Pinpoint the cell where the given text exists, returning its (X, Y) midpoint coordinate. 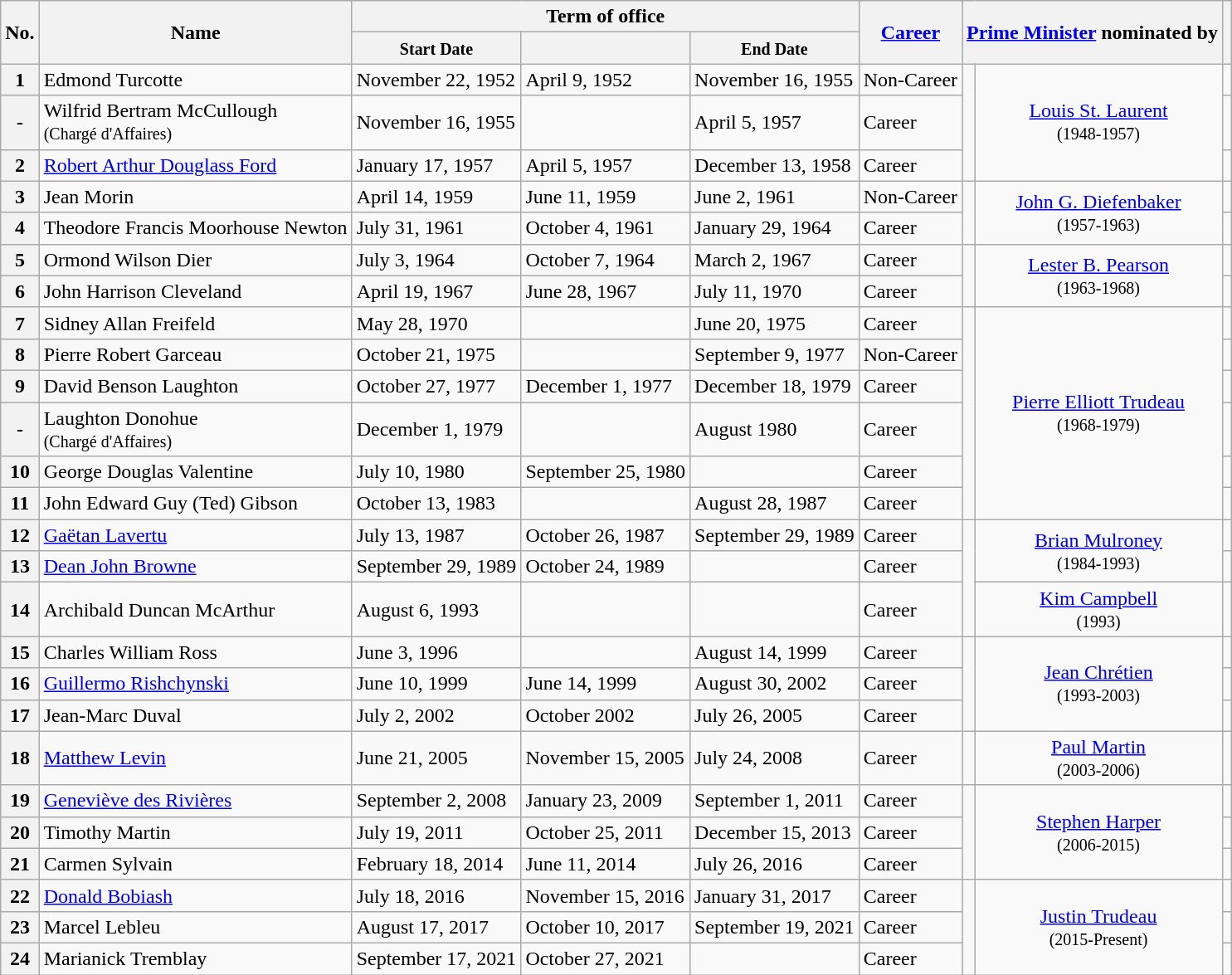
Lester B. Pearson(1963-1968) (1098, 275)
Guillermo Rishchynski (196, 684)
August 28, 1987 (775, 504)
9 (20, 386)
Stephen Harper(2006-2015) (1098, 832)
8 (20, 354)
January 29, 1964 (775, 228)
Archibald Duncan McArthur (196, 609)
Marcel Lebleu (196, 927)
July 18, 2016 (436, 895)
Matthew Levin (196, 758)
September 17, 2021 (436, 958)
Ormond Wilson Dier (196, 260)
Theodore Francis Moorhouse Newton (196, 228)
Start Date (436, 48)
John Edward Guy (Ted) Gibson (196, 504)
Paul Martin(2003-2006) (1098, 758)
John G. Diefenbaker(1957-1963) (1098, 212)
December 1, 1979 (436, 428)
November 15, 2005 (606, 758)
September 1, 2011 (775, 801)
December 1, 1977 (606, 386)
August 1980 (775, 428)
May 28, 1970 (436, 323)
December 13, 1958 (775, 165)
Robert Arthur Douglass Ford (196, 165)
Louis St. Laurent(1948-1957) (1098, 123)
Donald Bobiash (196, 895)
October 13, 1983 (436, 504)
Prime Minister nominated by (1093, 32)
No. (20, 32)
14 (20, 609)
January 23, 2009 (606, 801)
April 9, 1952 (606, 80)
Dean John Browne (196, 567)
October 2002 (606, 715)
Kim Campbell(1993) (1098, 609)
Brian Mulroney(1984-1993) (1098, 551)
July 11, 1970 (775, 291)
September 2, 2008 (436, 801)
June 28, 1967 (606, 291)
June 14, 1999 (606, 684)
November 22, 1952 (436, 80)
December 15, 2013 (775, 832)
Edmond Turcotte (196, 80)
1 (20, 80)
October 27, 2021 (606, 958)
April 19, 1967 (436, 291)
March 2, 1967 (775, 260)
June 20, 1975 (775, 323)
January 31, 2017 (775, 895)
July 26, 2016 (775, 864)
October 26, 1987 (606, 535)
Pierre Elliott Trudeau(1968-1979) (1098, 413)
7 (20, 323)
October 4, 1961 (606, 228)
Name (196, 32)
George Douglas Valentine (196, 472)
Charles William Ross (196, 652)
Jean-Marc Duval (196, 715)
January 17, 1957 (436, 165)
July 19, 2011 (436, 832)
10 (20, 472)
September 19, 2021 (775, 927)
October 27, 1977 (436, 386)
Pierre Robert Garceau (196, 354)
12 (20, 535)
August 17, 2017 (436, 927)
5 (20, 260)
Justin Trudeau(2015-Present) (1098, 927)
3 (20, 197)
Jean Chrétien(1993-2003) (1098, 684)
18 (20, 758)
July 10, 1980 (436, 472)
21 (20, 864)
Term of office (606, 17)
September 9, 1977 (775, 354)
November 15, 2016 (606, 895)
June 11, 2014 (606, 864)
23 (20, 927)
15 (20, 652)
July 31, 1961 (436, 228)
13 (20, 567)
October 10, 2017 (606, 927)
July 26, 2005 (775, 715)
August 30, 2002 (775, 684)
6 (20, 291)
July 3, 1964 (436, 260)
16 (20, 684)
June 3, 1996 (436, 652)
Gaëtan Lavertu (196, 535)
24 (20, 958)
February 18, 2014 (436, 864)
July 24, 2008 (775, 758)
22 (20, 895)
October 25, 2011 (606, 832)
July 2, 2002 (436, 715)
David Benson Laughton (196, 386)
September 25, 1980 (606, 472)
2 (20, 165)
Jean Morin (196, 197)
Wilfrid Bertram McCullough(Chargé d'Affaires) (196, 123)
20 (20, 832)
Marianick Tremblay (196, 958)
June 21, 2005 (436, 758)
John Harrison Cleveland (196, 291)
Timothy Martin (196, 832)
Carmen Sylvain (196, 864)
End Date (775, 48)
June 10, 1999 (436, 684)
4 (20, 228)
December 18, 1979 (775, 386)
April 14, 1959 (436, 197)
October 7, 1964 (606, 260)
11 (20, 504)
October 24, 1989 (606, 567)
17 (20, 715)
October 21, 1975 (436, 354)
August 6, 1993 (436, 609)
June 2, 1961 (775, 197)
Geneviève des Rivières (196, 801)
June 11, 1959 (606, 197)
July 13, 1987 (436, 535)
August 14, 1999 (775, 652)
19 (20, 801)
Sidney Allan Freifeld (196, 323)
Laughton Donohue(Chargé d'Affaires) (196, 428)
